Provide the [X, Y] coordinate of the cell's center where the given text is located.  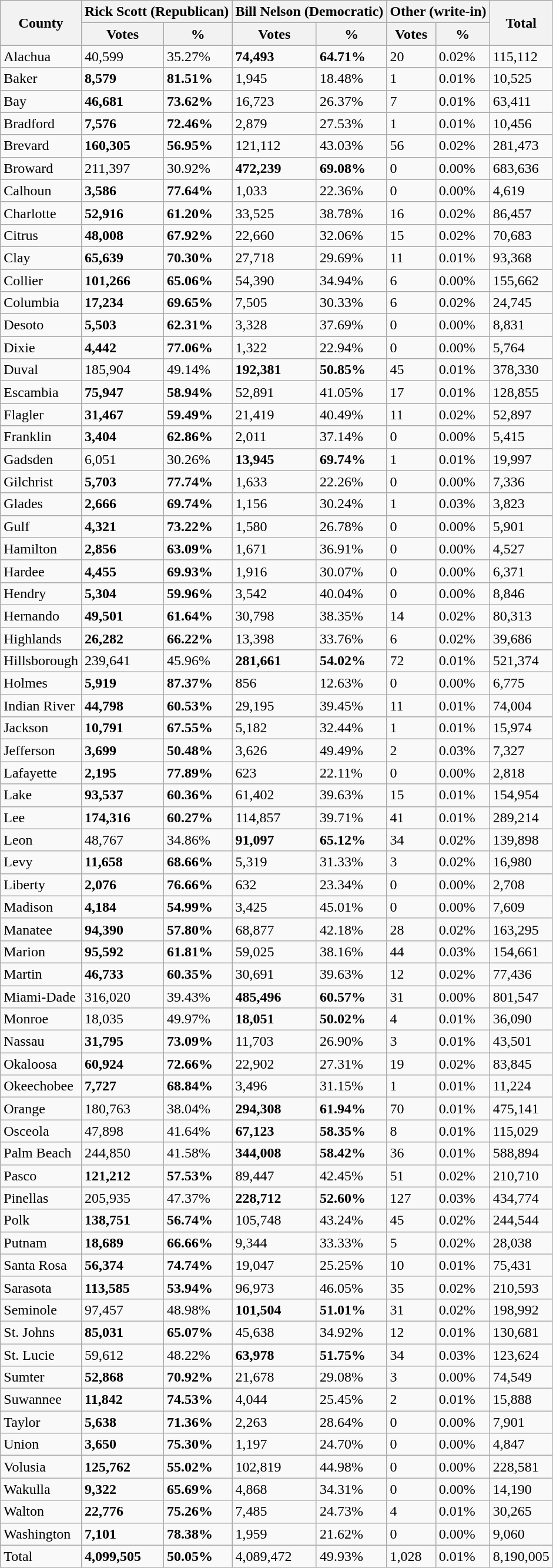
25.25% [351, 1265]
8,579 [122, 79]
Charlotte [41, 213]
75,431 [521, 1265]
49,501 [122, 616]
Manatee [41, 929]
1,156 [274, 504]
5,764 [521, 348]
3,328 [274, 325]
28 [411, 929]
105,748 [274, 1220]
21.62% [351, 1534]
73.09% [197, 1042]
101,266 [122, 281]
7,576 [122, 124]
18,035 [122, 1019]
Citrus [41, 235]
Levy [41, 862]
65.69% [197, 1489]
Polk [41, 1220]
56.95% [197, 146]
60.36% [197, 795]
89,447 [274, 1176]
81.51% [197, 79]
Lafayette [41, 773]
2,708 [521, 885]
39.45% [351, 706]
22.26% [351, 482]
Columbia [41, 303]
28.64% [351, 1422]
65.06% [197, 281]
41 [411, 818]
65.12% [351, 840]
102,819 [274, 1467]
434,774 [521, 1198]
3,542 [274, 593]
472,239 [274, 168]
13,945 [274, 459]
28,038 [521, 1243]
77.89% [197, 773]
7 [411, 101]
18,051 [274, 1019]
7,609 [521, 907]
Hamilton [41, 549]
125,762 [122, 1467]
19 [411, 1064]
31,467 [122, 415]
20 [411, 56]
Highlands [41, 638]
210,593 [521, 1287]
7,327 [521, 750]
77,436 [521, 974]
21,678 [274, 1377]
37.14% [351, 437]
75.30% [197, 1444]
52.60% [351, 1198]
77.64% [197, 191]
4,619 [521, 191]
57.53% [197, 1176]
Baker [41, 79]
83,845 [521, 1064]
91,097 [274, 840]
51.01% [351, 1310]
Lake [41, 795]
39.43% [197, 997]
3,404 [122, 437]
37.69% [351, 325]
Union [41, 1444]
86,457 [521, 213]
2,076 [122, 885]
Hillsborough [41, 661]
73.22% [197, 526]
21,419 [274, 415]
46,733 [122, 974]
378,330 [521, 370]
34.92% [351, 1332]
15,888 [521, 1400]
65.07% [197, 1332]
69.93% [197, 571]
52,916 [122, 213]
70 [411, 1109]
Hernando [41, 616]
63,978 [274, 1355]
18,689 [122, 1243]
70.30% [197, 258]
52,868 [122, 1377]
22.11% [351, 773]
24.73% [351, 1512]
211,397 [122, 168]
Madison [41, 907]
Miami-Dade [41, 997]
Hardee [41, 571]
192,381 [274, 370]
64.71% [351, 56]
Hendry [41, 593]
50.02% [351, 1019]
26.37% [351, 101]
51 [411, 1176]
69.08% [351, 168]
65,639 [122, 258]
155,662 [521, 281]
160,305 [122, 146]
10,456 [521, 124]
58.94% [197, 392]
54.02% [351, 661]
22,902 [274, 1064]
Walton [41, 1512]
Monroe [41, 1019]
18.48% [351, 79]
51.75% [351, 1355]
67.92% [197, 235]
2,856 [122, 549]
5,901 [521, 526]
239,641 [122, 661]
Orange [41, 1109]
Leon [41, 840]
154,954 [521, 795]
5,703 [122, 482]
5,304 [122, 593]
Jefferson [41, 750]
44,798 [122, 706]
33.33% [351, 1243]
11,842 [122, 1400]
30.26% [197, 459]
61.64% [197, 616]
7,336 [521, 482]
38.04% [197, 1109]
Other (write-in) [438, 12]
41.64% [197, 1131]
1,945 [274, 79]
8,831 [521, 325]
St. Lucie [41, 1355]
96,973 [274, 1287]
1,959 [274, 1534]
74,004 [521, 706]
61.81% [197, 952]
27,718 [274, 258]
7,101 [122, 1534]
95,592 [122, 952]
4,442 [122, 348]
683,636 [521, 168]
25.45% [351, 1400]
68,877 [274, 929]
Holmes [41, 683]
210,710 [521, 1176]
8 [411, 1131]
588,894 [521, 1153]
19,997 [521, 459]
48.98% [197, 1310]
14 [411, 616]
22.36% [351, 191]
4,184 [122, 907]
24.70% [351, 1444]
7,901 [521, 1422]
3,699 [122, 750]
42.18% [351, 929]
154,661 [521, 952]
85,031 [122, 1332]
69.65% [197, 303]
Washington [41, 1534]
Bay [41, 101]
Osceola [41, 1131]
26.78% [351, 526]
29,195 [274, 706]
74.53% [197, 1400]
4,321 [122, 526]
Okaloosa [41, 1064]
59.96% [197, 593]
19,047 [274, 1265]
43.03% [351, 146]
56 [411, 146]
114,857 [274, 818]
7,505 [274, 303]
138,751 [122, 1220]
4,455 [122, 571]
1,633 [274, 482]
80,313 [521, 616]
70.92% [197, 1377]
3,823 [521, 504]
Wakulla [41, 1489]
40.49% [351, 415]
54.99% [197, 907]
Escambia [41, 392]
Broward [41, 168]
228,712 [274, 1198]
67,123 [274, 1131]
163,295 [521, 929]
4,847 [521, 1444]
38.78% [351, 213]
Rick Scott (Republican) [156, 12]
30,798 [274, 616]
128,855 [521, 392]
1,322 [274, 348]
1,028 [411, 1556]
Clay [41, 258]
4,099,505 [122, 1556]
180,763 [122, 1109]
121,212 [122, 1176]
10 [411, 1265]
31.33% [351, 862]
22,660 [274, 235]
97,457 [122, 1310]
27.53% [351, 124]
2,818 [521, 773]
34.31% [351, 1489]
Dixie [41, 348]
5,182 [274, 728]
Brevard [41, 146]
47,898 [122, 1131]
16,980 [521, 862]
87.37% [197, 683]
Martin [41, 974]
43,501 [521, 1042]
57.80% [197, 929]
43.24% [351, 1220]
Seminole [41, 1310]
62.31% [197, 325]
78.38% [197, 1534]
36,090 [521, 1019]
475,141 [521, 1109]
1,197 [274, 1444]
33,525 [274, 213]
Lee [41, 818]
53.94% [197, 1287]
7,727 [122, 1086]
71.36% [197, 1422]
44 [411, 952]
139,898 [521, 840]
115,112 [521, 56]
17,234 [122, 303]
30.92% [197, 168]
29.69% [351, 258]
41.05% [351, 392]
61,402 [274, 795]
62.86% [197, 437]
174,316 [122, 818]
228,581 [521, 1467]
40.04% [351, 593]
59,612 [122, 1355]
Pasco [41, 1176]
72.66% [197, 1064]
73.62% [197, 101]
Glades [41, 504]
Flagler [41, 415]
24,745 [521, 303]
121,112 [274, 146]
Putnam [41, 1243]
93,368 [521, 258]
Bill Nelson (Democratic) [309, 12]
68.66% [197, 862]
6,371 [521, 571]
281,473 [521, 146]
74,549 [521, 1377]
244,850 [122, 1153]
115,029 [521, 1131]
Suwannee [41, 1400]
58.42% [351, 1153]
101,504 [274, 1310]
Sarasota [41, 1287]
60.57% [351, 997]
11,703 [274, 1042]
46,681 [122, 101]
66.22% [197, 638]
Pinellas [41, 1198]
Bradford [41, 124]
60.35% [197, 974]
75,947 [122, 392]
6,775 [521, 683]
49.49% [351, 750]
70,683 [521, 235]
30.33% [351, 303]
Duval [41, 370]
123,624 [521, 1355]
9,322 [122, 1489]
61.20% [197, 213]
St. Johns [41, 1332]
52,897 [521, 415]
48,767 [122, 840]
33.76% [351, 638]
35.27% [197, 56]
623 [274, 773]
31.15% [351, 1086]
48,008 [122, 235]
Collier [41, 281]
Franklin [41, 437]
17 [411, 392]
50.05% [197, 1556]
26.90% [351, 1042]
Nassau [41, 1042]
74.74% [197, 1265]
60.27% [197, 818]
632 [274, 885]
Desoto [41, 325]
38.35% [351, 616]
289,214 [521, 818]
4,044 [274, 1400]
56.74% [197, 1220]
3,586 [122, 191]
9,344 [274, 1243]
94,390 [122, 929]
34.94% [351, 281]
8,190,005 [521, 1556]
Jackson [41, 728]
10,791 [122, 728]
3,425 [274, 907]
294,308 [274, 1109]
52,891 [274, 392]
521,374 [521, 661]
8,846 [521, 593]
15,974 [521, 728]
Volusia [41, 1467]
Sumter [41, 1377]
3,496 [274, 1086]
66.66% [197, 1243]
35 [411, 1287]
13,398 [274, 638]
38.16% [351, 952]
5 [411, 1243]
Indian River [41, 706]
5,319 [274, 862]
75.26% [197, 1512]
67.55% [197, 728]
45,638 [274, 1332]
Liberty [41, 885]
36 [411, 1153]
61.94% [351, 1109]
49.14% [197, 370]
72.46% [197, 124]
22,776 [122, 1512]
77.74% [197, 482]
30,691 [274, 974]
12.63% [351, 683]
30,265 [521, 1512]
205,935 [122, 1198]
49.93% [351, 1556]
47.37% [197, 1198]
60.53% [197, 706]
16,723 [274, 101]
Okeechobee [41, 1086]
49.97% [197, 1019]
1,916 [274, 571]
72 [411, 661]
3,650 [122, 1444]
5,919 [122, 683]
63.09% [197, 549]
5,415 [521, 437]
244,544 [521, 1220]
16 [411, 213]
27.31% [351, 1064]
5,638 [122, 1422]
4,089,472 [274, 1556]
1,671 [274, 549]
50.85% [351, 370]
Gilchrist [41, 482]
39.71% [351, 818]
11,224 [521, 1086]
Palm Beach [41, 1153]
856 [274, 683]
93,537 [122, 795]
50.48% [197, 750]
14,190 [521, 1489]
58.35% [351, 1131]
10,525 [521, 79]
Santa Rosa [41, 1265]
Marion [41, 952]
31,795 [122, 1042]
113,585 [122, 1287]
32.06% [351, 235]
4,868 [274, 1489]
76.66% [197, 885]
59,025 [274, 952]
130,681 [521, 1332]
185,904 [122, 370]
34.86% [197, 840]
4,527 [521, 549]
5,503 [122, 325]
Taylor [41, 1422]
281,661 [274, 661]
Gulf [41, 526]
344,008 [274, 1153]
60,924 [122, 1064]
32.44% [351, 728]
11,658 [122, 862]
Calhoun [41, 191]
1,033 [274, 191]
2,666 [122, 504]
2,011 [274, 437]
36.91% [351, 549]
55.02% [197, 1467]
801,547 [521, 997]
2,263 [274, 1422]
7,485 [274, 1512]
46.05% [351, 1287]
Gadsden [41, 459]
45.96% [197, 661]
127 [411, 1198]
Alachua [41, 56]
77.06% [197, 348]
30.24% [351, 504]
30.07% [351, 571]
39,686 [521, 638]
48.22% [197, 1355]
42.45% [351, 1176]
485,496 [274, 997]
2,195 [122, 773]
3,626 [274, 750]
26,282 [122, 638]
22.94% [351, 348]
2,879 [274, 124]
23.34% [351, 885]
45.01% [351, 907]
68.84% [197, 1086]
29.08% [351, 1377]
40,599 [122, 56]
9,060 [521, 1534]
59.49% [197, 415]
44.98% [351, 1467]
63,411 [521, 101]
74,493 [274, 56]
54,390 [274, 281]
198,992 [521, 1310]
1,580 [274, 526]
6,051 [122, 459]
316,020 [122, 997]
County [41, 23]
41.58% [197, 1153]
56,374 [122, 1265]
